Search for the cell housing the specified text and yield its (X, Y) center coordinate. 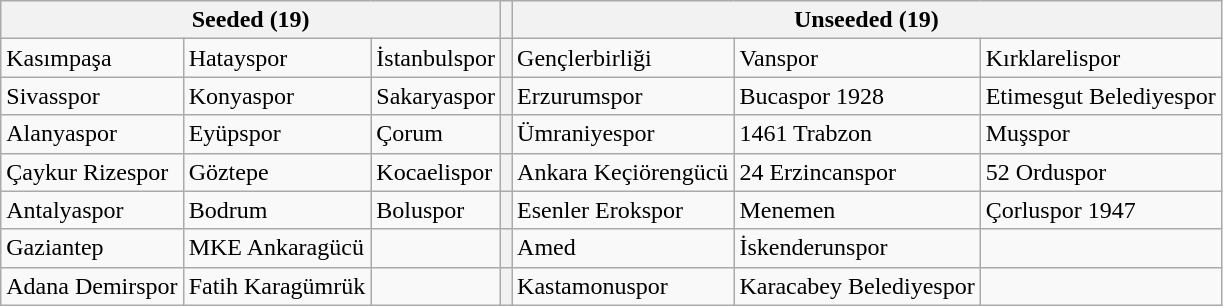
Gençlerbirliği (623, 58)
Vanspor (857, 58)
Adana Demirspor (92, 286)
Çaykur Rizespor (92, 172)
Konyaspor (277, 96)
MKE Ankaragücü (277, 248)
İstanbulspor (436, 58)
Ankara Keçiörengücü (623, 172)
Boluspor (436, 210)
Etimesgut Belediyespor (1100, 96)
Sivasspor (92, 96)
Kocaelispor (436, 172)
Karacabey Belediyespor (857, 286)
Sakaryaspor (436, 96)
İskenderunspor (857, 248)
Seeded (19) (251, 20)
Kastamonuspor (623, 286)
Alanyaspor (92, 134)
Göztepe (277, 172)
Kasımpaşa (92, 58)
Antalyaspor (92, 210)
Erzurumspor (623, 96)
Menemen (857, 210)
Çorluspor 1947 (1100, 210)
52 Orduspor (1100, 172)
Ümraniyespor (623, 134)
24 Erzincanspor (857, 172)
Hatayspor (277, 58)
Bucaspor 1928 (857, 96)
Kırklarelispor (1100, 58)
Muşspor (1100, 134)
Amed (623, 248)
Unseeded (19) (867, 20)
Esenler Erokspor (623, 210)
1461 Trabzon (857, 134)
Çorum (436, 134)
Bodrum (277, 210)
Fatih Karagümrük (277, 286)
Eyüpspor (277, 134)
Gaziantep (92, 248)
